Locate the cell with the specified text and output its (X, Y) center coordinate. 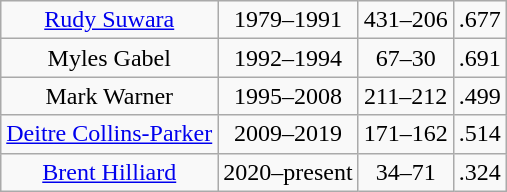
Brent Hilliard (110, 172)
2009–2019 (288, 134)
Rudy Suwara (110, 20)
.691 (480, 58)
211–212 (406, 96)
.499 (480, 96)
34–71 (406, 172)
2020–present (288, 172)
431–206 (406, 20)
.324 (480, 172)
171–162 (406, 134)
.514 (480, 134)
67–30 (406, 58)
1992–1994 (288, 58)
1979–1991 (288, 20)
Mark Warner (110, 96)
.677 (480, 20)
1995–2008 (288, 96)
Deitre Collins-Parker (110, 134)
Myles Gabel (110, 58)
